Output the (x, y) coordinate of the center of the cell containing the given text.  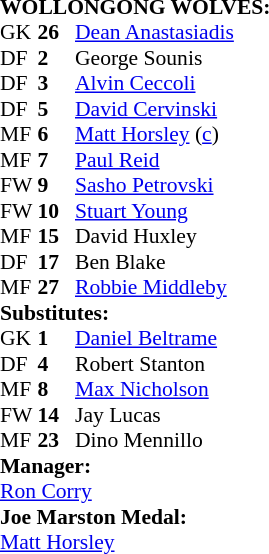
14 (57, 415)
10 (57, 211)
6 (57, 135)
1 (57, 339)
8 (57, 389)
17 (57, 262)
27 (57, 287)
26 (57, 33)
7 (57, 160)
9 (57, 185)
23 (57, 441)
3 (57, 83)
15 (57, 237)
2 (57, 58)
5 (57, 109)
4 (57, 364)
